Detect which cell encompasses the target text, then output its (x, y) center coordinate. 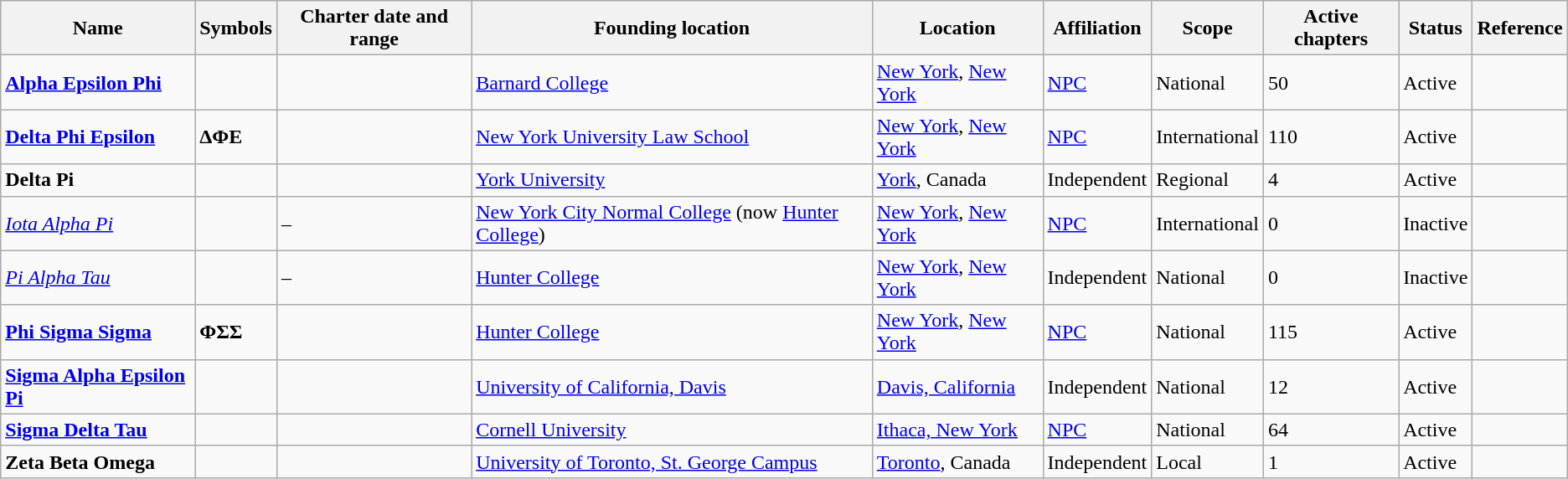
Sigma Delta Tau (98, 430)
York, Canada (957, 180)
Active chapters (1330, 28)
Local (1208, 461)
University of Toronto, St. George Campus (672, 461)
Ithaca, New York (957, 430)
Sigma Alpha Epsilon Pi (98, 387)
Symbols (236, 28)
Barnard College (672, 82)
64 (1330, 430)
Delta Pi (98, 180)
4 (1330, 180)
Davis, California (957, 387)
Status (1436, 28)
Cornell University (672, 430)
Toronto, Canada (957, 461)
Location (957, 28)
Phi Sigma Sigma (98, 332)
Name (98, 28)
Iota Alpha Pi (98, 223)
ΦΣΣ (236, 332)
1 (1330, 461)
New York University Law School (672, 137)
110 (1330, 137)
Pi Alpha Tau (98, 278)
ΔΦΕ (236, 137)
Affiliation (1097, 28)
Alpha Epsilon Phi (98, 82)
Founding location (672, 28)
Scope (1208, 28)
Charter date and range (374, 28)
University of California, Davis (672, 387)
Reference (1519, 28)
Regional (1208, 180)
York University (672, 180)
New York City Normal College (now Hunter College) (672, 223)
Zeta Beta Omega (98, 461)
115 (1330, 332)
50 (1330, 82)
Delta Phi Epsilon (98, 137)
12 (1330, 387)
